Return [X, Y] of the center of cell containing provided text 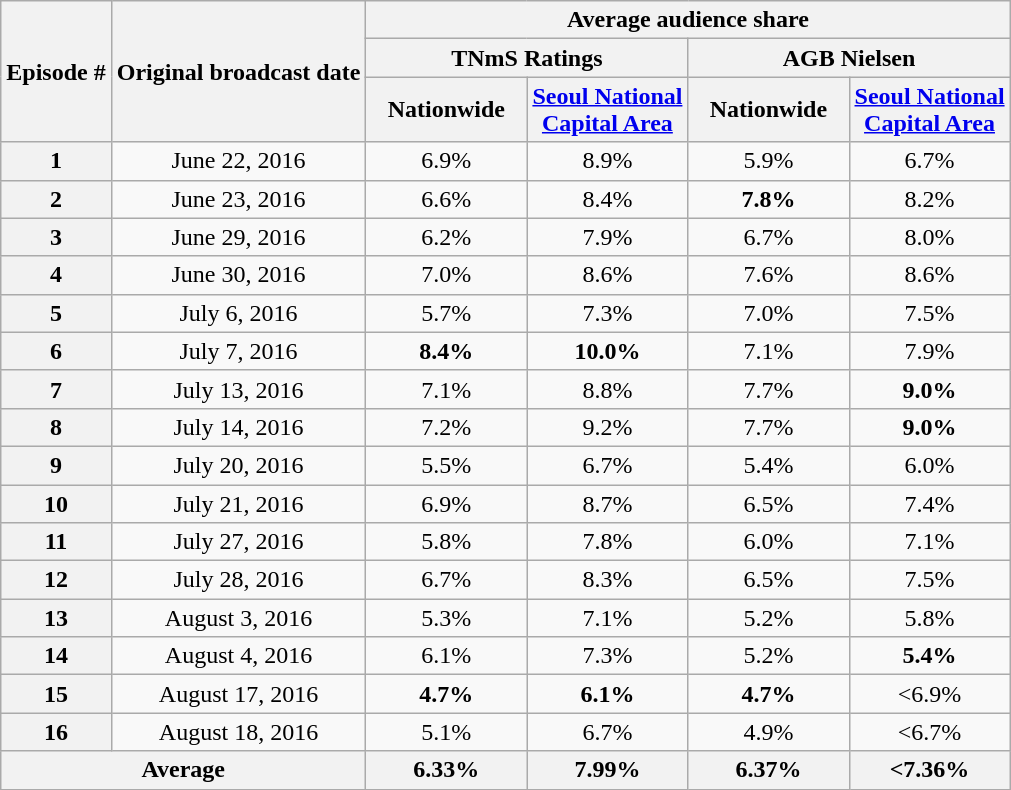
1 [56, 161]
5.7% [446, 313]
8.7% [608, 503]
13 [56, 618]
August 17, 2016 [238, 694]
8 [56, 427]
10.0% [608, 351]
8.0% [930, 237]
9 [56, 465]
5.9% [768, 161]
July 6, 2016 [238, 313]
8.8% [608, 389]
August 18, 2016 [238, 732]
12 [56, 580]
<6.9% [930, 694]
2 [56, 199]
June 22, 2016 [238, 161]
4 [56, 275]
Original broadcast date [238, 72]
6.2% [446, 237]
TNmS Ratings [527, 58]
June 29, 2016 [238, 237]
7.99% [608, 770]
July 28, 2016 [238, 580]
July 27, 2016 [238, 542]
5.5% [446, 465]
3 [56, 237]
<7.36% [930, 770]
June 30, 2016 [238, 275]
Episode # [56, 72]
July 20, 2016 [238, 465]
August 3, 2016 [238, 618]
July 21, 2016 [238, 503]
4.9% [768, 732]
<6.7% [930, 732]
16 [56, 732]
June 23, 2016 [238, 199]
14 [56, 656]
7 [56, 389]
July 13, 2016 [238, 389]
Average audience share [688, 20]
6 [56, 351]
5 [56, 313]
6.37% [768, 770]
5.3% [446, 618]
7.6% [768, 275]
10 [56, 503]
July 7, 2016 [238, 351]
7.4% [930, 503]
9.2% [608, 427]
11 [56, 542]
6.33% [446, 770]
8.3% [608, 580]
Average [184, 770]
6.6% [446, 199]
15 [56, 694]
8.9% [608, 161]
5.1% [446, 732]
8.2% [930, 199]
7.2% [446, 427]
July 14, 2016 [238, 427]
AGB Nielsen [849, 58]
August 4, 2016 [238, 656]
